Provide the [x, y] coordinate of the cell's center where the given text is located.  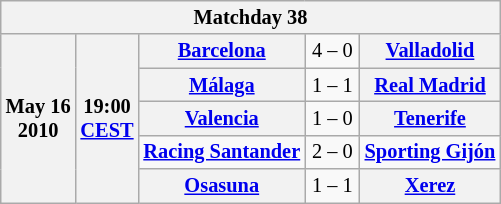
2 – 0 [332, 152]
Valladolid [430, 51]
Sporting Gijón [430, 152]
Tenerife [430, 118]
19:00CEST [108, 118]
May 162010 [38, 118]
Real Madrid [430, 85]
Valencia [222, 118]
Xerez [430, 186]
4 – 0 [332, 51]
1 – 0 [332, 118]
Málaga [222, 85]
Barcelona [222, 51]
Matchday 38 [250, 17]
Osasuna [222, 186]
Racing Santander [222, 152]
